Return (X, Y) of the center of cell containing provided text 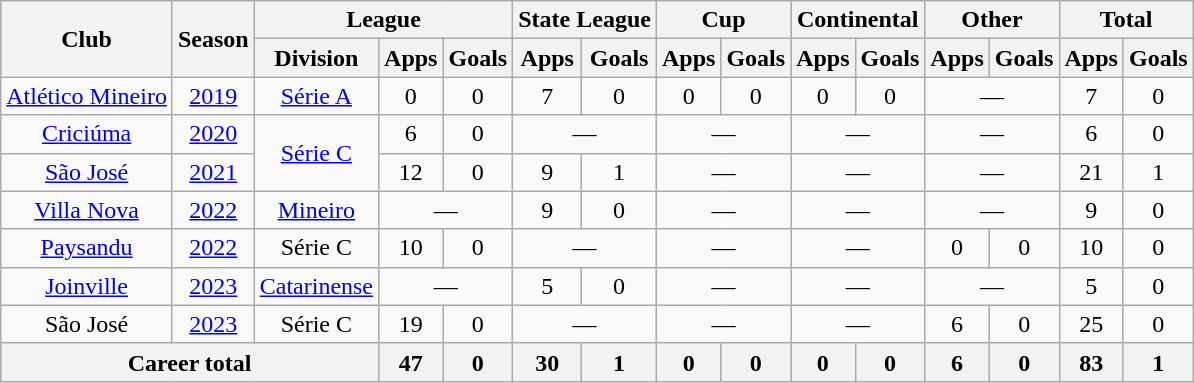
Cup (723, 20)
12 (411, 172)
Club (87, 39)
Season (213, 39)
Division (316, 58)
Catarinense (316, 286)
47 (411, 362)
Série A (316, 96)
Joinville (87, 286)
Career total (190, 362)
State League (585, 20)
Villa Nova (87, 210)
Criciúma (87, 134)
19 (411, 324)
21 (1091, 172)
83 (1091, 362)
League (384, 20)
2019 (213, 96)
Mineiro (316, 210)
2020 (213, 134)
Continental (858, 20)
Total (1126, 20)
2021 (213, 172)
Paysandu (87, 248)
25 (1091, 324)
Atlético Mineiro (87, 96)
Other (992, 20)
30 (548, 362)
